Determine the (x, y) coordinate at the center of the cell enclosing the given text.  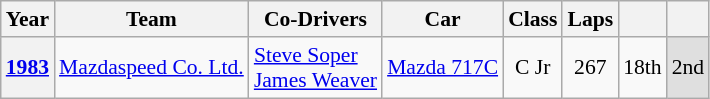
C Jr (532, 68)
Car (442, 19)
2nd (688, 68)
267 (590, 68)
Class (532, 19)
18th (642, 68)
Co-Drivers (316, 19)
Laps (590, 19)
Mazda 717C (442, 68)
Mazdaspeed Co. Ltd. (152, 68)
Steve Soper James Weaver (316, 68)
Team (152, 19)
Year (28, 19)
1983 (28, 68)
